Return the (X, Y) coordinate for the center point of the cell that contains the specified text.  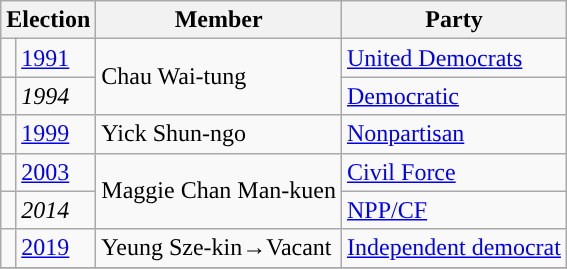
1999 (56, 134)
Yeung Sze-kin→Vacant (219, 248)
Independent democrat (454, 248)
Party (454, 20)
Maggie Chan Man-kuen (219, 191)
Yick Shun-ngo (219, 134)
1991 (56, 58)
United Democrats (454, 58)
Civil Force (454, 172)
Nonpartisan (454, 134)
2003 (56, 172)
Democratic (454, 96)
Member (219, 20)
Election (48, 20)
1994 (56, 96)
NPP/CF (454, 210)
Chau Wai-tung (219, 77)
2014 (56, 210)
2019 (56, 248)
